From the cell containing the given text, extract its center point as (x, y) coordinate. 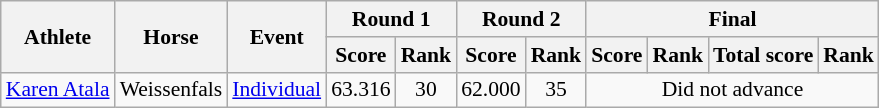
Athlete (58, 36)
Round 2 (521, 19)
Final (732, 19)
30 (426, 90)
35 (556, 90)
Total score (763, 55)
Round 1 (391, 19)
63.316 (360, 90)
Horse (172, 36)
Did not advance (732, 90)
Individual (276, 90)
Karen Atala (58, 90)
62.000 (490, 90)
Event (276, 36)
Weissenfals (172, 90)
